Pinpoint the cell where the given text exists, returning its (x, y) midpoint coordinate. 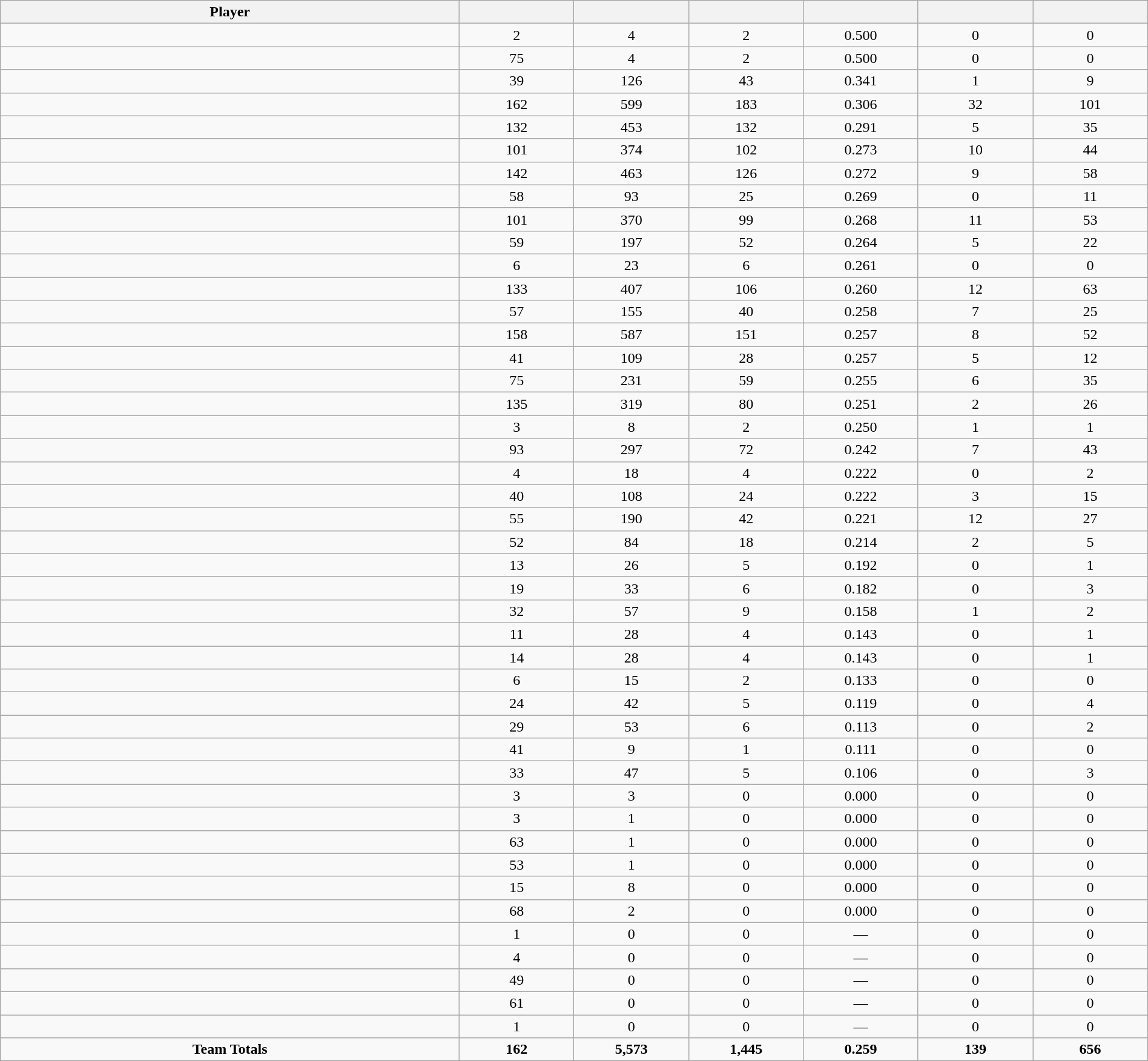
197 (631, 242)
142 (517, 173)
0.273 (861, 150)
656 (1090, 1049)
47 (631, 773)
0.291 (861, 127)
Player (230, 12)
297 (631, 450)
0.258 (861, 312)
0.250 (861, 427)
155 (631, 312)
0.106 (861, 773)
22 (1090, 242)
1,445 (746, 1049)
Team Totals (230, 1049)
135 (517, 404)
133 (517, 289)
0.261 (861, 265)
5,573 (631, 1049)
72 (746, 450)
99 (746, 219)
374 (631, 150)
14 (517, 657)
0.260 (861, 289)
10 (975, 150)
0.306 (861, 104)
44 (1090, 150)
19 (517, 588)
68 (517, 911)
29 (517, 727)
0.111 (861, 750)
102 (746, 150)
319 (631, 404)
370 (631, 219)
599 (631, 104)
109 (631, 358)
587 (631, 335)
0.242 (861, 450)
0.182 (861, 588)
139 (975, 1049)
0.264 (861, 242)
0.251 (861, 404)
0.214 (861, 542)
106 (746, 289)
0.192 (861, 565)
463 (631, 173)
0.133 (861, 681)
0.158 (861, 611)
61 (517, 1003)
0.113 (861, 727)
0.259 (861, 1049)
84 (631, 542)
0.269 (861, 196)
55 (517, 519)
49 (517, 980)
0.341 (861, 81)
0.268 (861, 219)
158 (517, 335)
39 (517, 81)
0.119 (861, 704)
27 (1090, 519)
407 (631, 289)
13 (517, 565)
231 (631, 381)
453 (631, 127)
0.221 (861, 519)
190 (631, 519)
80 (746, 404)
151 (746, 335)
183 (746, 104)
0.272 (861, 173)
23 (631, 265)
0.255 (861, 381)
108 (631, 496)
